Determine the (X, Y) coordinate at the center of the cell enclosing the given text.  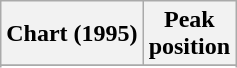
Peakposition (189, 34)
Chart (1995) (72, 34)
